Determine the (X, Y) coordinate at the center of the cell enclosing the given text.  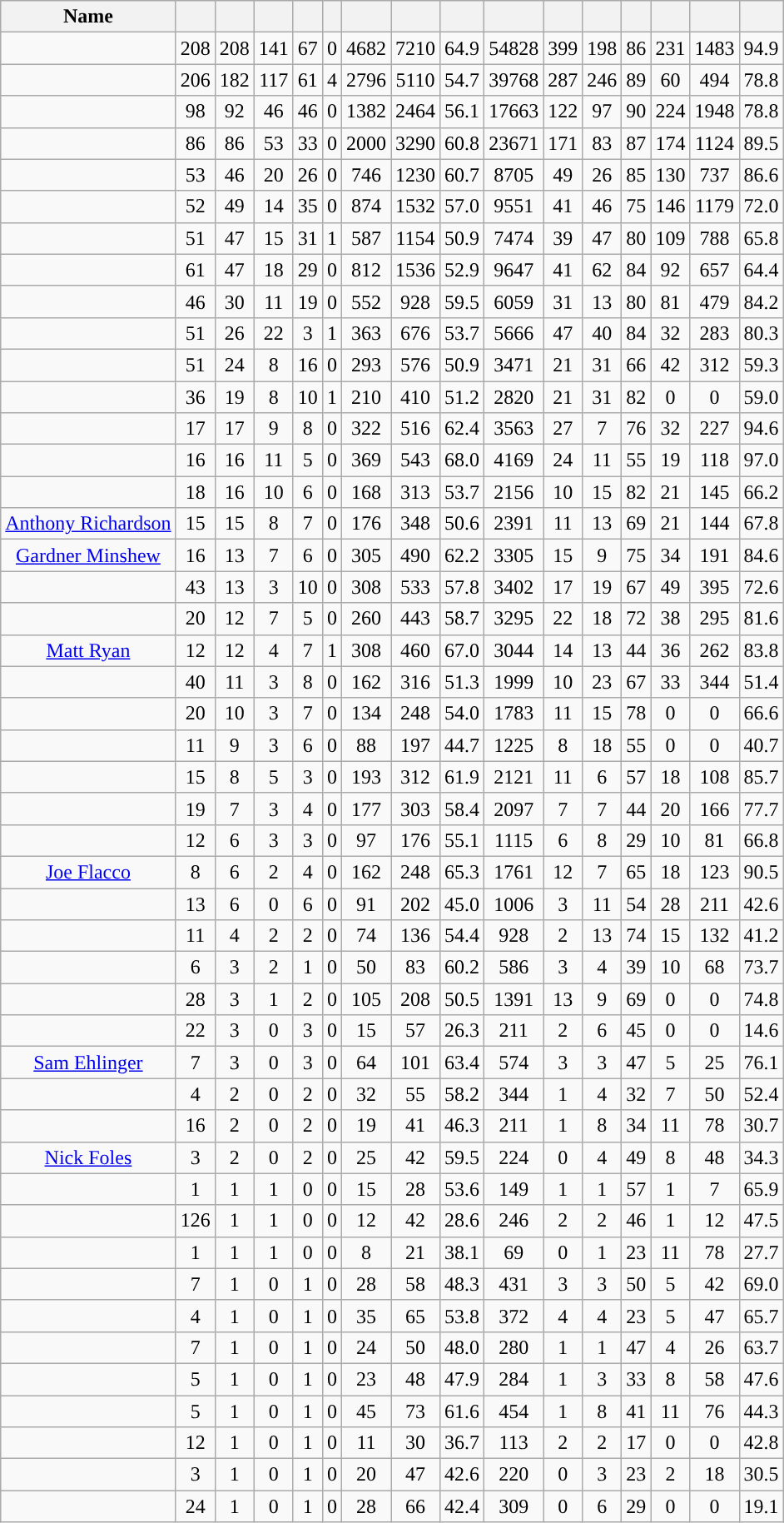
45.0 (463, 903)
284 (514, 1379)
34.3 (761, 1157)
48.0 (463, 1347)
313 (416, 492)
113 (514, 1443)
90.5 (761, 872)
43 (195, 587)
73 (416, 1411)
38 (671, 619)
552 (366, 301)
168 (366, 492)
63.4 (463, 1063)
47.6 (761, 1379)
68.0 (463, 460)
109 (671, 238)
67.8 (761, 524)
65.8 (761, 238)
Gardner Minshew (88, 555)
42.8 (761, 1443)
85 (636, 175)
62 (603, 270)
46.3 (463, 1126)
372 (514, 1316)
460 (416, 650)
53.8 (463, 1316)
80.3 (761, 333)
30.7 (761, 1126)
76.1 (761, 1063)
38.1 (463, 1252)
83.8 (761, 650)
2796 (366, 80)
50.5 (463, 999)
788 (714, 238)
574 (514, 1063)
1230 (416, 175)
27 (563, 429)
6059 (514, 301)
1999 (514, 682)
220 (514, 1475)
144 (714, 524)
363 (366, 333)
60 (671, 80)
399 (563, 48)
348 (416, 524)
30.5 (761, 1475)
Joe Flacco (88, 872)
746 (366, 175)
316 (416, 682)
812 (366, 270)
66.6 (761, 714)
132 (714, 936)
1382 (366, 112)
51.4 (761, 682)
122 (563, 112)
74.8 (761, 999)
59.3 (761, 365)
72.6 (761, 587)
136 (416, 936)
52 (195, 207)
90 (636, 112)
Sam Ehlinger (88, 1063)
65.3 (463, 872)
73.7 (761, 968)
51.3 (463, 682)
1124 (714, 143)
1006 (514, 903)
210 (366, 397)
543 (416, 460)
14.6 (761, 1031)
89 (636, 80)
89.5 (761, 143)
41.2 (761, 936)
494 (714, 80)
118 (714, 460)
657 (714, 270)
64 (366, 1063)
490 (416, 555)
3471 (514, 365)
60.7 (463, 175)
283 (714, 333)
117 (273, 80)
293 (366, 365)
88 (366, 745)
134 (366, 714)
105 (366, 999)
28.6 (463, 1221)
2391 (514, 524)
101 (416, 1063)
231 (671, 48)
309 (514, 1506)
64.4 (761, 270)
67.0 (463, 650)
19.1 (761, 1506)
Nick Foles (88, 1157)
94.6 (761, 429)
54828 (514, 48)
295 (714, 619)
42.4 (463, 1506)
5666 (514, 333)
54.0 (463, 714)
5110 (416, 80)
54.4 (463, 936)
1532 (416, 207)
66.8 (761, 840)
149 (514, 1189)
52.4 (761, 1094)
1948 (714, 112)
1391 (514, 999)
48.3 (463, 1284)
395 (714, 587)
3044 (514, 650)
Anthony Richardson (88, 524)
2820 (514, 397)
262 (714, 650)
431 (514, 1284)
177 (366, 809)
3305 (514, 555)
98 (195, 112)
61.6 (463, 1411)
54.7 (463, 80)
97.0 (761, 460)
1761 (514, 872)
145 (714, 492)
61.9 (463, 777)
576 (416, 365)
7474 (514, 238)
303 (416, 809)
85.7 (761, 777)
84.2 (761, 301)
9647 (514, 270)
2156 (514, 492)
68 (714, 968)
3402 (514, 587)
141 (273, 48)
533 (416, 587)
2000 (366, 143)
1783 (514, 714)
72.0 (761, 207)
193 (366, 777)
Matt Ryan (88, 650)
51.2 (463, 397)
479 (714, 301)
4169 (514, 460)
454 (514, 1411)
410 (416, 397)
171 (563, 143)
59.0 (761, 397)
58.7 (463, 619)
40.7 (761, 745)
1179 (714, 207)
94.9 (761, 48)
198 (603, 48)
81.6 (761, 619)
202 (416, 903)
516 (416, 429)
146 (671, 207)
64.9 (463, 48)
197 (416, 745)
50.6 (463, 524)
130 (671, 175)
287 (563, 80)
91 (366, 903)
2097 (514, 809)
17663 (514, 112)
52.9 (463, 270)
166 (714, 809)
36.7 (463, 1443)
7210 (416, 48)
443 (416, 619)
53.6 (463, 1189)
47.5 (761, 1221)
280 (514, 1347)
123 (714, 872)
1115 (514, 840)
65.7 (761, 1316)
69.0 (761, 1284)
1154 (416, 238)
66.2 (761, 492)
2464 (416, 112)
1483 (714, 48)
3290 (416, 143)
305 (366, 555)
3563 (514, 429)
9551 (514, 207)
77.7 (761, 809)
63.7 (761, 1347)
84.6 (761, 555)
23671 (514, 143)
39768 (514, 80)
182 (235, 80)
58.2 (463, 1094)
60.2 (463, 968)
44.3 (761, 1411)
260 (366, 619)
108 (714, 777)
227 (714, 429)
56.1 (463, 112)
676 (416, 333)
47.9 (463, 1379)
62.4 (463, 429)
206 (195, 80)
369 (366, 460)
62.2 (463, 555)
1536 (416, 270)
191 (714, 555)
126 (195, 1221)
57.0 (463, 207)
87 (636, 143)
2121 (514, 777)
65.9 (761, 1189)
587 (366, 238)
586 (514, 968)
58.4 (463, 809)
57.8 (463, 587)
4682 (366, 48)
26.3 (463, 1031)
174 (671, 143)
3295 (514, 619)
55.1 (463, 840)
27.7 (761, 1252)
Name (88, 17)
60.8 (463, 143)
737 (714, 175)
72 (636, 619)
1225 (514, 745)
874 (366, 207)
86.6 (761, 175)
44.7 (463, 745)
8705 (514, 175)
54 (636, 903)
322 (366, 429)
